Detect which cell encompasses the target text, then output its [X, Y] center coordinate. 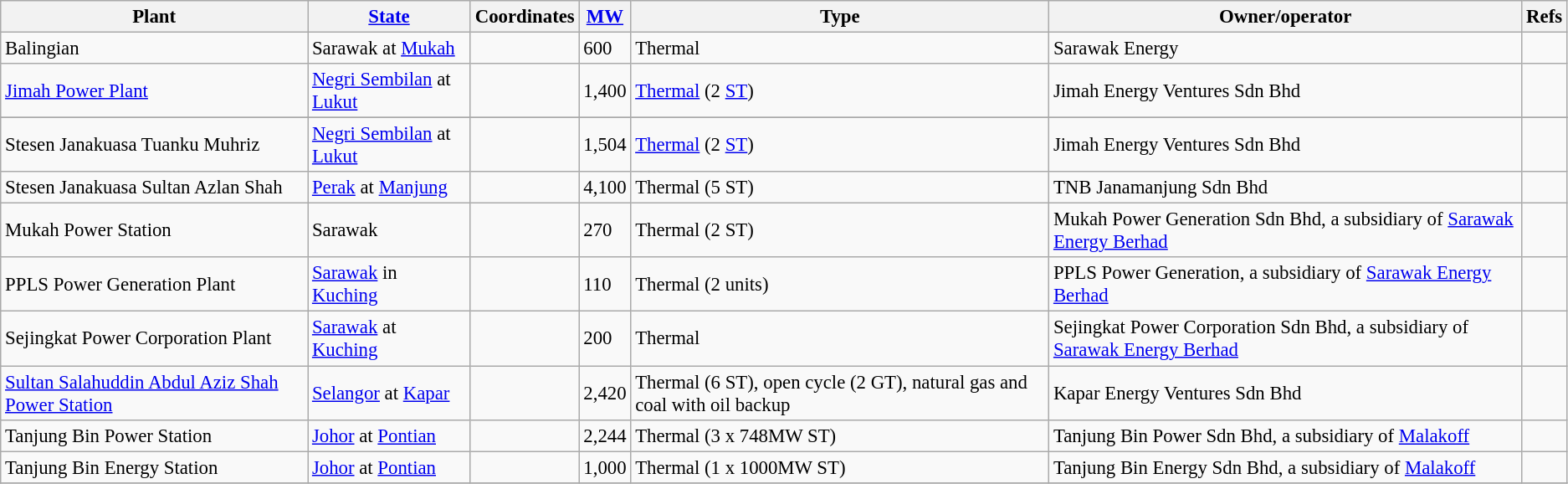
2,420 [605, 394]
Stesen Janakuasa Tuanku Muhriz [154, 146]
Jimah Power Plant [154, 90]
Selangor at Kapar [390, 394]
Tanjung Bin Power Station [154, 435]
Sarawak [390, 231]
Kapar Energy Ventures Sdn Bhd [1285, 394]
Sejingkat Power Corporation Plant [154, 338]
Mukah Power Station [154, 231]
600 [605, 49]
State [390, 17]
4,100 [605, 188]
Perak at Manjung [390, 188]
Thermal (2 units) [840, 285]
Sultan Salahuddin Abdul Aziz Shah Power Station [154, 394]
Thermal (6 ST), open cycle (2 GT), natural gas and coal with oil backup [840, 394]
Sarawak at Mukah [390, 49]
TNB Janamanjung Sdn Bhd [1285, 188]
270 [605, 231]
Tanjung Bin Energy Station [154, 467]
Balingian [154, 49]
Sarawak at Kuching [390, 338]
1,000 [605, 467]
110 [605, 285]
Thermal (1 x 1000MW ST) [840, 467]
Plant [154, 17]
PPLS Power Generation Plant [154, 285]
Mukah Power Generation Sdn Bhd, a subsidiary of Sarawak Energy Berhad [1285, 231]
Tanjung Bin Energy Sdn Bhd, a subsidiary of Malakoff [1285, 467]
Type [840, 17]
1,400 [605, 90]
200 [605, 338]
1,504 [605, 146]
2,244 [605, 435]
Stesen Janakuasa Sultan Azlan Shah [154, 188]
PPLS Power Generation, a subsidiary of Sarawak Energy Berhad [1285, 285]
Sarawak Energy [1285, 49]
Sarawak in Kuching [390, 285]
Coordinates [525, 17]
Refs [1545, 17]
Tanjung Bin Power Sdn Bhd, a subsidiary of Malakoff [1285, 435]
Sejingkat Power Corporation Sdn Bhd, a subsidiary of Sarawak Energy Berhad [1285, 338]
Thermal (5 ST) [840, 188]
Thermal (3 x 748MW ST) [840, 435]
MW [605, 17]
Owner/operator [1285, 17]
